Locate the cell with the specified text and output its [X, Y] center coordinate. 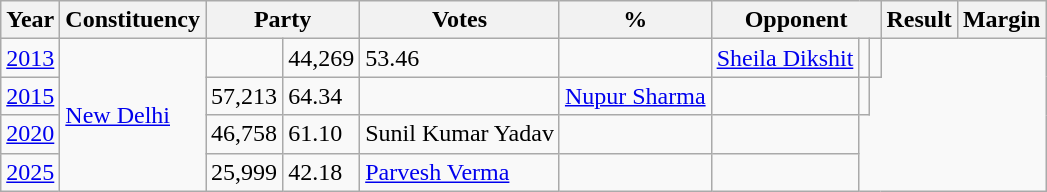
46,758 [244, 134]
% [635, 20]
61.10 [322, 134]
Result [919, 20]
Opponent [796, 20]
Parvesh Verma [460, 172]
Votes [460, 20]
2025 [30, 172]
2013 [30, 58]
New Delhi [133, 115]
Year [30, 20]
Sunil Kumar Yadav [460, 134]
Constituency [133, 20]
53.46 [460, 58]
2015 [30, 96]
Margin [1001, 20]
Sheila Dikshit [785, 58]
64.34 [322, 96]
42.18 [322, 172]
Nupur Sharma [635, 96]
Party [283, 20]
25,999 [244, 172]
57,213 [244, 96]
2020 [30, 134]
44,269 [322, 58]
